Identify which cell holds the provided text, then report its (x, y) central coordinate. 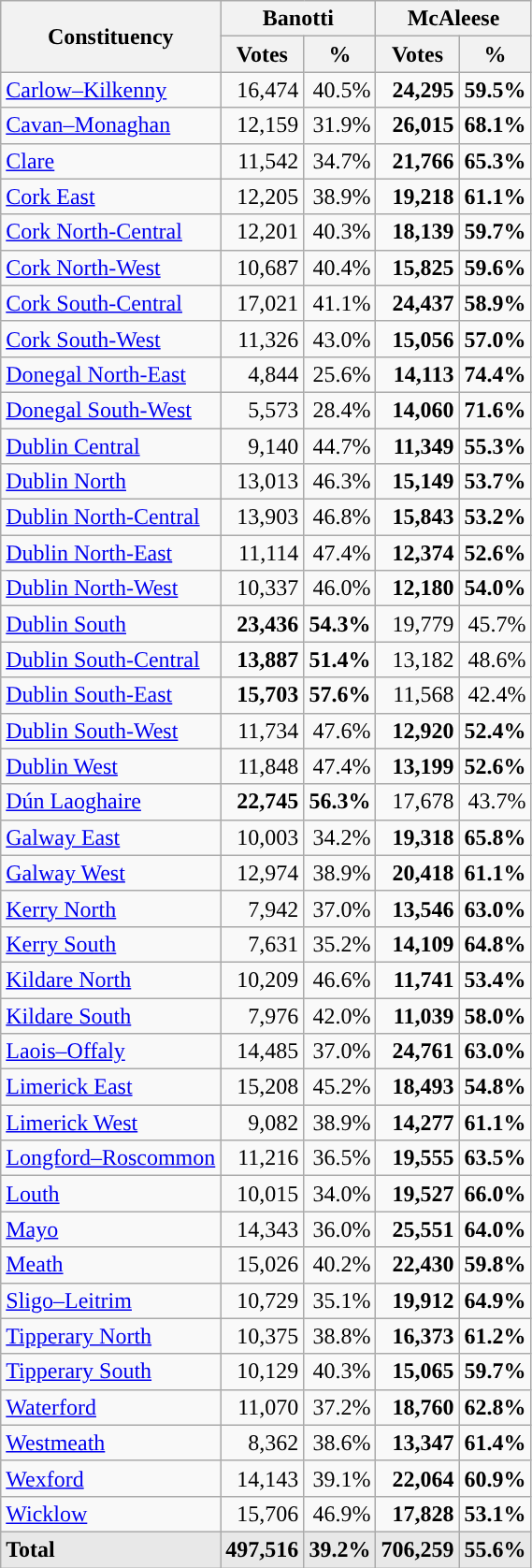
25,551 (417, 1229)
22,430 (417, 1265)
19,555 (417, 1158)
43.7% (496, 802)
13,013 (262, 482)
61.2% (496, 1336)
15,056 (417, 339)
Tipperary South (110, 1372)
13,903 (262, 517)
Dublin North-Central (110, 517)
11,741 (417, 980)
9,082 (262, 1123)
19,779 (417, 624)
40.5% (340, 90)
56.3% (340, 802)
Cork North-West (110, 268)
54.8% (496, 1087)
66.0% (496, 1194)
Tipperary North (110, 1336)
Westmeath (110, 1443)
46.3% (340, 482)
64.8% (496, 944)
46.6% (340, 980)
42.4% (496, 695)
17,828 (417, 1514)
13,887 (262, 660)
38.8% (340, 1336)
44.7% (340, 446)
14,060 (417, 410)
53.4% (496, 980)
36.5% (340, 1158)
16,474 (262, 90)
54.3% (340, 624)
Dublin South (110, 624)
57.6% (340, 695)
51.4% (340, 660)
8,362 (262, 1443)
10,129 (262, 1372)
14,113 (417, 374)
54.0% (496, 588)
38.6% (340, 1443)
17,678 (417, 802)
34.0% (340, 1194)
15,706 (262, 1514)
10,015 (262, 1194)
59.6% (496, 268)
68.1% (496, 125)
Cavan–Monaghan (110, 125)
11,848 (262, 766)
14,343 (262, 1229)
Dublin North-West (110, 588)
Wicklow (110, 1514)
Sligo–Leitrim (110, 1300)
10,003 (262, 837)
Cork South-Central (110, 303)
14,109 (417, 944)
64.9% (496, 1300)
11,114 (262, 553)
11,326 (262, 339)
53.2% (496, 517)
64.0% (496, 1229)
12,920 (417, 731)
39.1% (340, 1478)
11,734 (262, 731)
24,437 (417, 303)
36.0% (340, 1229)
24,761 (417, 1052)
22,745 (262, 802)
7,942 (262, 908)
10,375 (262, 1336)
11,542 (262, 161)
48.6% (496, 660)
63.5% (496, 1158)
61.4% (496, 1443)
Carlow–Kilkenny (110, 90)
Dublin North-East (110, 553)
18,493 (417, 1087)
Meath (110, 1265)
497,516 (262, 1549)
46.8% (340, 517)
42.0% (340, 1015)
46.0% (340, 588)
16,373 (417, 1336)
11,216 (262, 1158)
71.6% (496, 410)
13,546 (417, 908)
14,143 (262, 1478)
65.3% (496, 161)
39.2% (340, 1549)
40.4% (340, 268)
19,912 (417, 1300)
20,418 (417, 873)
Cork South-West (110, 339)
Banotti (298, 19)
13,182 (417, 660)
14,277 (417, 1123)
11,070 (262, 1407)
19,527 (417, 1194)
Dún Laoghaire (110, 802)
10,729 (262, 1300)
15,825 (417, 268)
34.2% (340, 837)
Dublin Central (110, 446)
46.9% (340, 1514)
60.9% (496, 1478)
35.1% (340, 1300)
43.0% (340, 339)
15,703 (262, 695)
7,976 (262, 1015)
22,064 (417, 1478)
Longford–Roscommon (110, 1158)
28.4% (340, 410)
McAleese (453, 19)
57.0% (496, 339)
62.8% (496, 1407)
Clare (110, 161)
58.9% (496, 303)
Cork East (110, 196)
15,065 (417, 1372)
15,026 (262, 1265)
55.6% (496, 1549)
55.3% (496, 446)
10,337 (262, 588)
Donegal South-West (110, 410)
11,568 (417, 695)
5,573 (262, 410)
45.2% (340, 1087)
12,974 (262, 873)
Kildare South (110, 1015)
Dublin South-Central (110, 660)
12,159 (262, 125)
Total (110, 1549)
Cork North-Central (110, 232)
58.0% (496, 1015)
37.2% (340, 1407)
Dublin South-East (110, 695)
Dublin West (110, 766)
53.7% (496, 482)
18,760 (417, 1407)
59.5% (496, 90)
19,318 (417, 837)
41.1% (340, 303)
Galway East (110, 837)
47.6% (340, 731)
7,631 (262, 944)
12,201 (262, 232)
9,140 (262, 446)
17,021 (262, 303)
12,374 (417, 553)
Donegal North-East (110, 374)
12,205 (262, 196)
13,199 (417, 766)
31.9% (340, 125)
Waterford (110, 1407)
Kerry South (110, 944)
10,687 (262, 268)
4,844 (262, 374)
12,180 (417, 588)
Limerick East (110, 1087)
25.6% (340, 374)
21,766 (417, 161)
19,218 (417, 196)
Kildare North (110, 980)
Wexford (110, 1478)
24,295 (417, 90)
11,349 (417, 446)
15,208 (262, 1087)
40.2% (340, 1265)
13,347 (417, 1443)
35.2% (340, 944)
52.4% (496, 731)
Dublin North (110, 482)
11,039 (417, 1015)
53.1% (496, 1514)
Louth (110, 1194)
Dublin South-West (110, 731)
10,209 (262, 980)
45.7% (496, 624)
706,259 (417, 1549)
Galway West (110, 873)
Kerry North (110, 908)
Limerick West (110, 1123)
Mayo (110, 1229)
15,843 (417, 517)
Constituency (110, 36)
26,015 (417, 125)
34.7% (340, 161)
74.4% (496, 374)
65.8% (496, 837)
14,485 (262, 1052)
15,149 (417, 482)
59.8% (496, 1265)
23,436 (262, 624)
18,139 (417, 232)
Laois–Offaly (110, 1052)
